For the text-containing cell, return its midpoint in (X, Y) coordinate format. 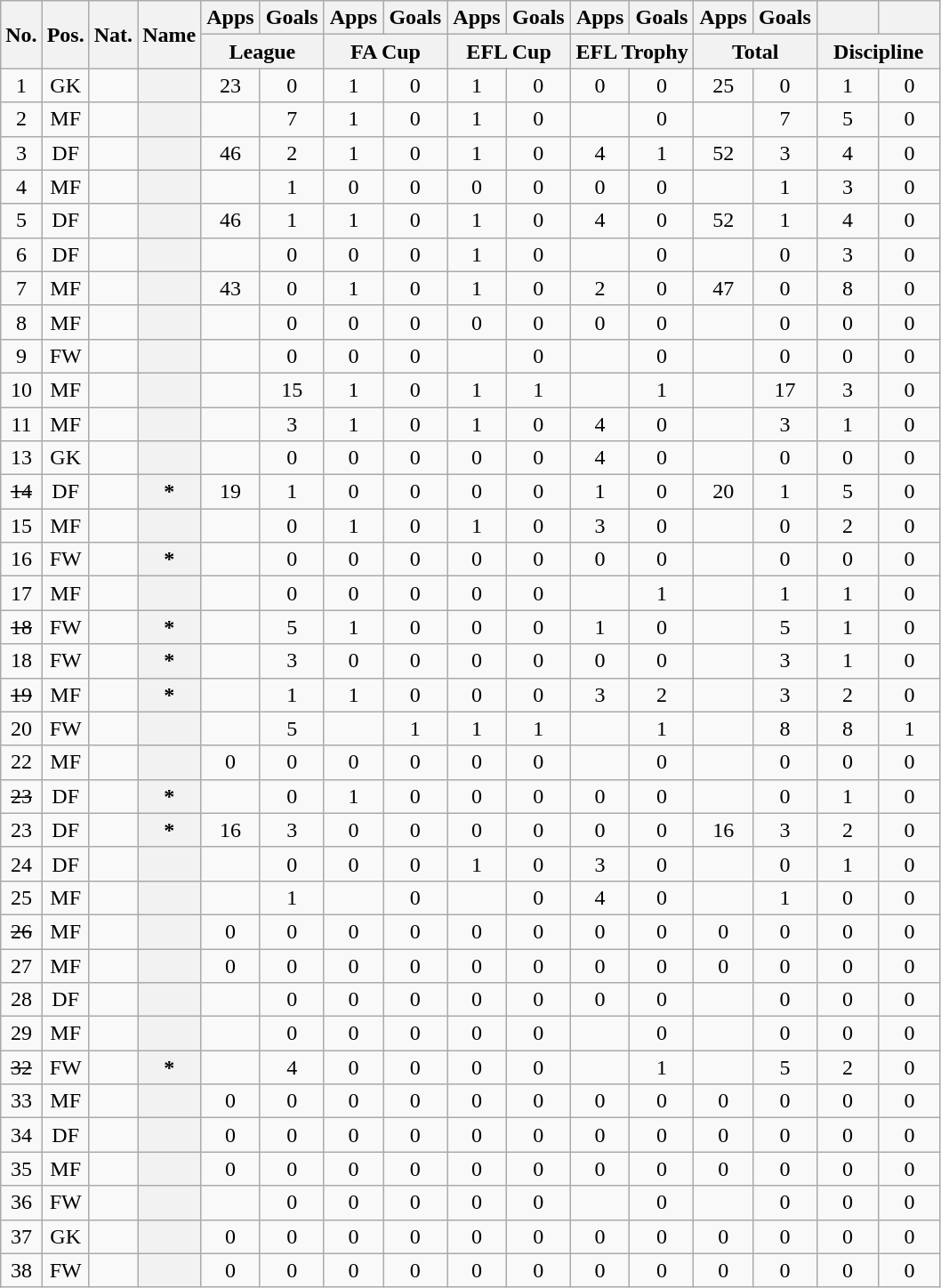
47 (724, 288)
9 (21, 356)
27 (21, 965)
10 (21, 390)
14 (21, 492)
29 (21, 1034)
Name (169, 35)
13 (21, 458)
32 (21, 1067)
35 (21, 1169)
11 (21, 424)
Pos. (66, 35)
34 (21, 1135)
36 (21, 1203)
43 (231, 288)
League (263, 52)
33 (21, 1101)
37 (21, 1236)
FA Cup (386, 52)
26 (21, 931)
38 (21, 1270)
No. (21, 35)
Nat. (113, 35)
Total (756, 52)
24 (21, 864)
6 (21, 254)
EFL Trophy (631, 52)
28 (21, 1000)
22 (21, 762)
Discipline (879, 52)
EFL Cup (509, 52)
